Capture the cell that displays the provided text and extract its (x, y) central coordinate. 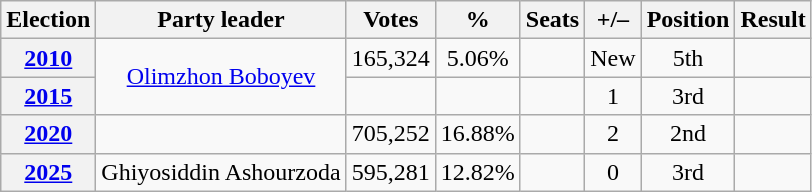
12.82% (478, 172)
2010 (48, 58)
Election (48, 20)
Seats (552, 20)
% (478, 20)
Party leader (221, 20)
0 (613, 172)
+/– (613, 20)
2020 (48, 134)
5th (688, 58)
2nd (688, 134)
705,252 (390, 134)
16.88% (478, 134)
595,281 (390, 172)
Position (688, 20)
165,324 (390, 58)
Result (773, 20)
Ghiyosiddin Ashourzoda (221, 172)
2015 (48, 96)
5.06% (478, 58)
2 (613, 134)
1 (613, 96)
2025 (48, 172)
Olimzhon Boboyev (221, 77)
Votes (390, 20)
New (613, 58)
